Extract the (X, Y) coordinate from the center of the cell holding the provided text.  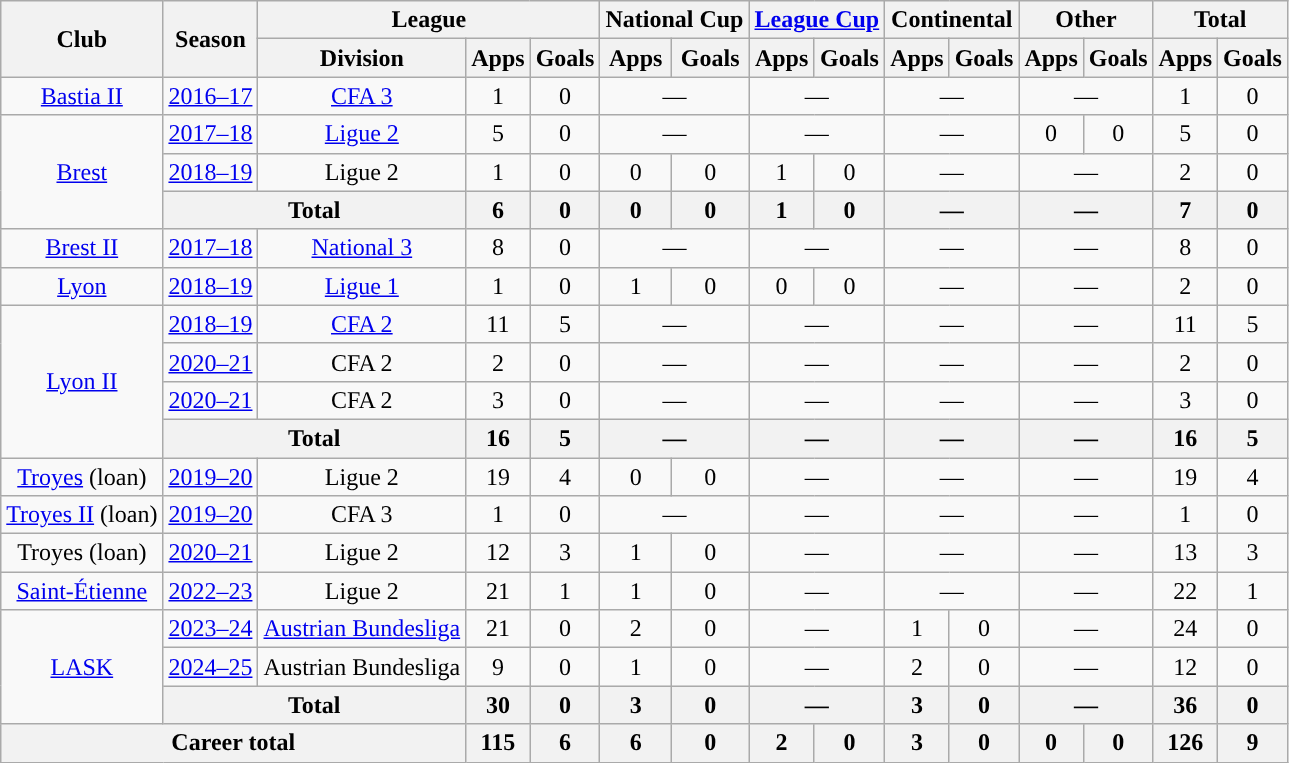
Bastia II (82, 96)
2022–23 (210, 591)
Lyon (82, 286)
Club (82, 39)
2016–17 (210, 96)
Brest (82, 172)
National Cup (674, 20)
Career total (234, 743)
League (429, 20)
Other (1086, 20)
7 (1185, 210)
24 (1185, 629)
2023–24 (210, 629)
Season (210, 39)
36 (1185, 705)
LASK (82, 667)
13 (1185, 553)
115 (498, 743)
Division (362, 58)
Brest II (82, 248)
National 3 (362, 248)
126 (1185, 743)
30 (498, 705)
League Cup (817, 20)
Lyon II (82, 381)
Ligue 1 (362, 286)
Continental (952, 20)
2024–25 (210, 667)
Troyes II (loan) (82, 515)
Saint-Étienne (82, 591)
22 (1185, 591)
